Capture the cell that displays the provided text and extract its (x, y) central coordinate. 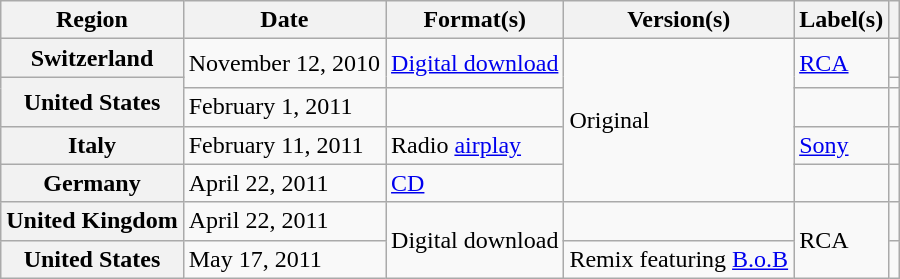
November 12, 2010 (284, 64)
Italy (92, 145)
Sony (842, 145)
February 11, 2011 (284, 145)
CD (475, 183)
February 1, 2011 (284, 107)
Date (284, 20)
Remix featuring B.o.B (679, 259)
Germany (92, 183)
Label(s) (842, 20)
Original (679, 120)
Format(s) (475, 20)
Version(s) (679, 20)
Switzerland (92, 58)
United Kingdom (92, 221)
Region (92, 20)
May 17, 2011 (284, 259)
Radio airplay (475, 145)
